Detect which cell encompasses the target text, then output its (X, Y) center coordinate. 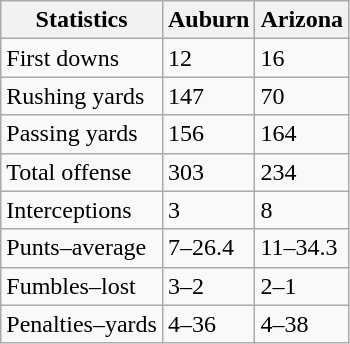
234 (302, 172)
147 (208, 96)
Punts–average (82, 248)
303 (208, 172)
4–36 (208, 324)
Arizona (302, 20)
12 (208, 58)
3–2 (208, 286)
156 (208, 134)
2–1 (302, 286)
Total offense (82, 172)
Statistics (82, 20)
11–34.3 (302, 248)
Interceptions (82, 210)
16 (302, 58)
70 (302, 96)
Penalties–yards (82, 324)
First downs (82, 58)
4–38 (302, 324)
Passing yards (82, 134)
Auburn (208, 20)
3 (208, 210)
7–26.4 (208, 248)
164 (302, 134)
8 (302, 210)
Fumbles–lost (82, 286)
Rushing yards (82, 96)
